Locate the cell with the specified text and output its (X, Y) center coordinate. 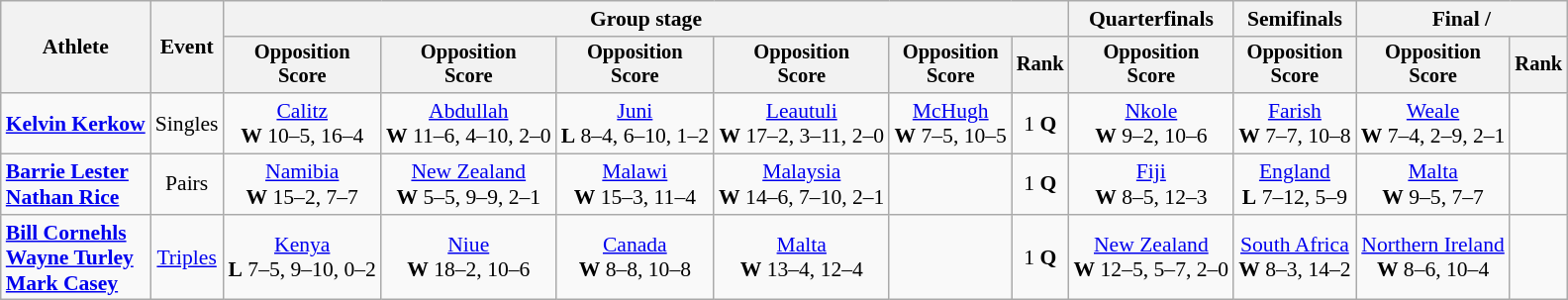
Juni L 8–4, 6–10, 1–2 (636, 123)
Semifinals (1295, 19)
Group stage (645, 19)
Athlete (75, 48)
England L 7–12, 5–9 (1295, 184)
FijiW 8–5, 12–3 (1152, 184)
Leautuli W 17–2, 3–11, 2–0 (802, 123)
NamibiaW 15–2, 7–7 (301, 184)
McHugh W 7–5, 10–5 (950, 123)
Singles (187, 123)
Malaysia W 14–6, 7–10, 2–1 (802, 184)
Pairs (187, 184)
Abdullah W 11–6, 4–10, 2–0 (469, 123)
Final / (1461, 19)
MalawiW 15–3, 11–4 (636, 184)
Farish W 7–7, 10–8 (1295, 123)
Kelvin Kerkow (75, 123)
New ZealandW 5–5, 9–9, 2–1 (469, 184)
Quarterfinals (1152, 19)
Malta W 9–5, 7–7 (1433, 184)
Weale W 7–4, 2–9, 2–1 (1433, 123)
Calitz W 10–5, 16–4 (301, 123)
Nkole W 9–2, 10–6 (1152, 123)
Event (187, 48)
Barrie LesterNathan Rice (75, 184)
